Pinpoint the cell where the given text exists, returning its [x, y] midpoint coordinate. 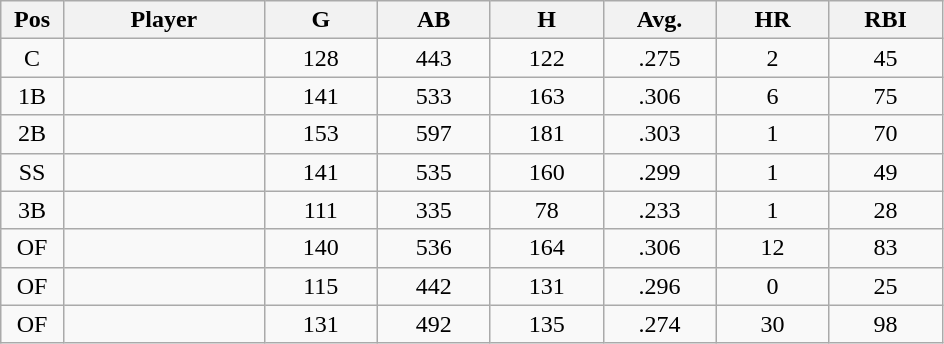
49 [886, 172]
.275 [660, 58]
122 [546, 58]
111 [320, 210]
12 [772, 248]
98 [886, 324]
533 [434, 96]
128 [320, 58]
.296 [660, 286]
164 [546, 248]
153 [320, 134]
1B [32, 96]
83 [886, 248]
335 [434, 210]
.233 [660, 210]
70 [886, 134]
115 [320, 286]
2B [32, 134]
28 [886, 210]
135 [546, 324]
78 [546, 210]
Player [164, 20]
2 [772, 58]
.303 [660, 134]
492 [434, 324]
HR [772, 20]
45 [886, 58]
163 [546, 96]
75 [886, 96]
443 [434, 58]
6 [772, 96]
.299 [660, 172]
181 [546, 134]
AB [434, 20]
SS [32, 172]
160 [546, 172]
3B [32, 210]
Avg. [660, 20]
30 [772, 324]
140 [320, 248]
Pos [32, 20]
.274 [660, 324]
C [32, 58]
G [320, 20]
536 [434, 248]
RBI [886, 20]
535 [434, 172]
25 [886, 286]
0 [772, 286]
597 [434, 134]
442 [434, 286]
H [546, 20]
